Output the [x, y] coordinate of the center of the cell containing the given text.  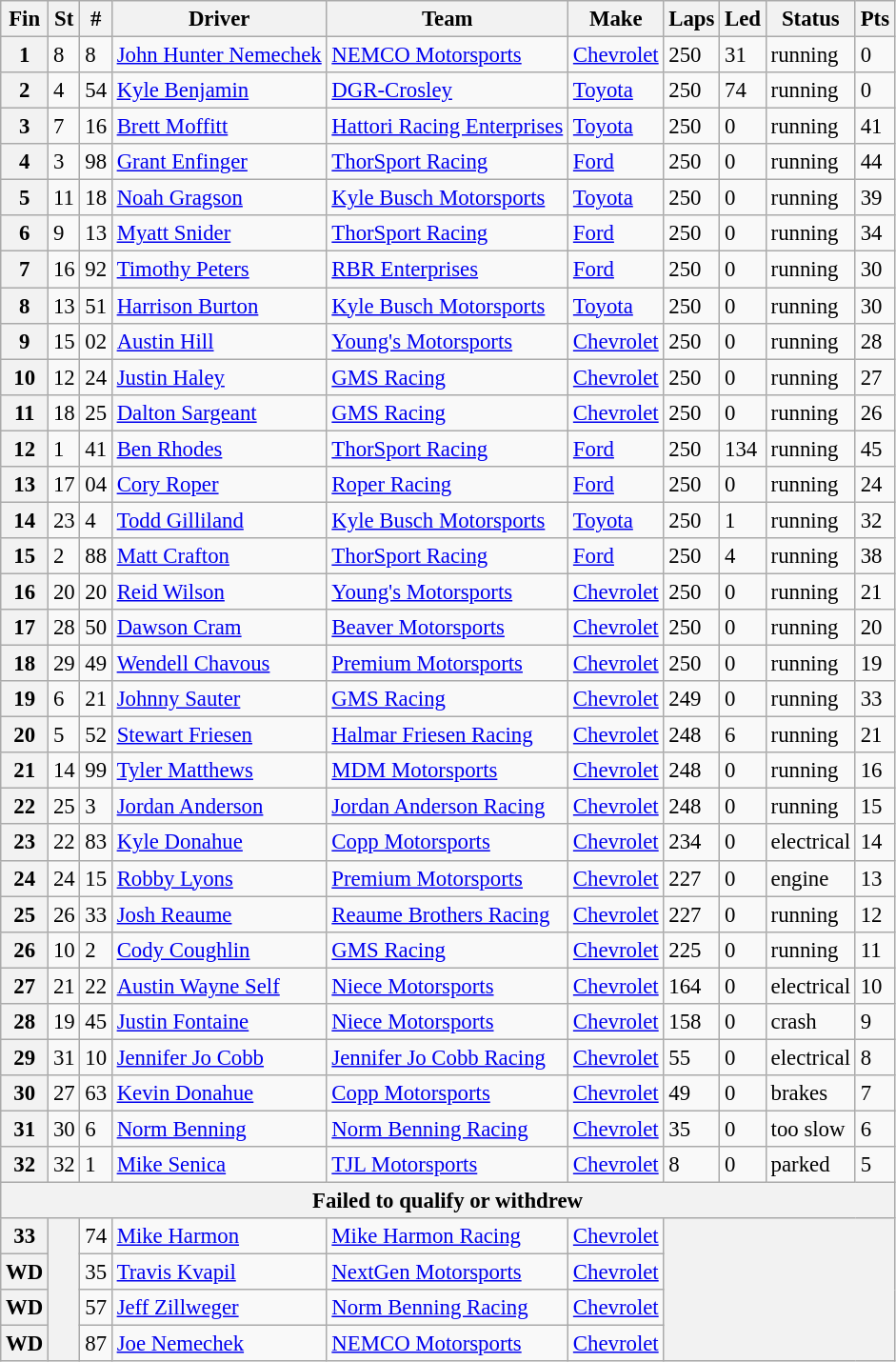
Beaver Motorsports [448, 628]
Kyle Donahue [219, 843]
brakes [810, 1093]
88 [95, 556]
34 [874, 233]
Timothy Peters [219, 270]
Justin Fontaine [219, 1022]
Jeff Zillweger [219, 1308]
Pts [874, 19]
Jordan Anderson [219, 807]
87 [95, 1344]
MDM Motorsports [448, 771]
Dalton Sargeant [219, 412]
Team [448, 19]
Joe Nemechek [219, 1344]
39 [874, 198]
# [95, 19]
Roper Racing [448, 485]
Harrison Burton [219, 306]
Johnny Sauter [219, 699]
249 [691, 699]
Austin Wayne Self [219, 986]
38 [874, 556]
Laps [691, 19]
Mike Harmon Racing [448, 1236]
57 [95, 1308]
TJL Motorsports [448, 1165]
234 [691, 843]
Wendell Chavous [219, 664]
Mike Harmon [219, 1236]
02 [95, 341]
Noah Gragson [219, 198]
Hattori Racing Enterprises [448, 127]
Jennifer Jo Cobb [219, 1057]
crash [810, 1022]
44 [874, 162]
Mike Senica [219, 1165]
158 [691, 1022]
Reid Wilson [219, 591]
NextGen Motorsports [448, 1272]
DGR-Crosley [448, 90]
Matt Crafton [219, 556]
Tyler Matthews [219, 771]
Make [616, 19]
225 [691, 950]
Failed to qualify or withdrew [448, 1201]
engine [810, 878]
Travis Kvapil [219, 1272]
Driver [219, 19]
Fin [25, 19]
Status [810, 19]
Ben Rhodes [219, 449]
Dawson Cram [219, 628]
John Hunter Nemechek [219, 55]
Cody Coughlin [219, 950]
55 [691, 1057]
Todd Gilliland [219, 520]
Cory Roper [219, 485]
99 [95, 771]
Brett Moffitt [219, 127]
52 [95, 735]
Myatt Snider [219, 233]
Stewart Friesen [219, 735]
Grant Enfinger [219, 162]
04 [95, 485]
Justin Haley [219, 377]
50 [95, 628]
Led [743, 19]
164 [691, 986]
Austin Hill [219, 341]
92 [95, 270]
Reaume Brothers Racing [448, 914]
RBR Enterprises [448, 270]
83 [95, 843]
Robby Lyons [219, 878]
63 [95, 1093]
Jordan Anderson Racing [448, 807]
Kevin Donahue [219, 1093]
98 [95, 162]
Jennifer Jo Cobb Racing [448, 1057]
134 [743, 449]
parked [810, 1165]
St [65, 19]
too slow [810, 1129]
54 [95, 90]
Kyle Benjamin [219, 90]
Josh Reaume [219, 914]
Halmar Friesen Racing [448, 735]
51 [95, 306]
Norm Benning [219, 1129]
